Provide the [X, Y] coordinate of the cell's center where the given text is located.  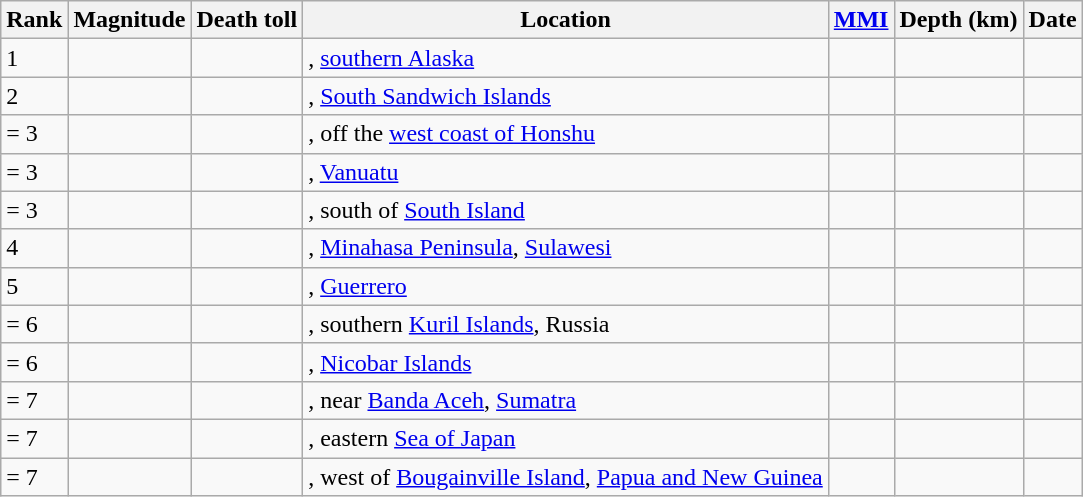
, Vanuatu [566, 172]
, west of Bougainville Island, Papua and New Guinea [566, 477]
5 [34, 286]
4 [34, 248]
, eastern Sea of Japan [566, 438]
Rank [34, 20]
Location [566, 20]
MMI [861, 20]
Magnitude [130, 20]
, South Sandwich Islands [566, 96]
Depth (km) [958, 20]
, Minahasa Peninsula, Sulawesi [566, 248]
, near Banda Aceh, Sumatra [566, 400]
1 [34, 58]
, south of South Island [566, 210]
Date [1052, 20]
, Nicobar Islands [566, 362]
Death toll [247, 20]
, southern Alaska [566, 58]
, off the west coast of Honshu [566, 134]
, Guerrero [566, 286]
2 [34, 96]
, southern Kuril Islands, Russia [566, 324]
